Return the [X, Y] coordinate for the center point of the cell that contains the specified text.  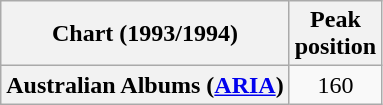
Chart (1993/1994) [145, 34]
160 [335, 85]
Australian Albums (ARIA) [145, 85]
Peakposition [335, 34]
